Detect which cell encompasses the target text, then output its (X, Y) center coordinate. 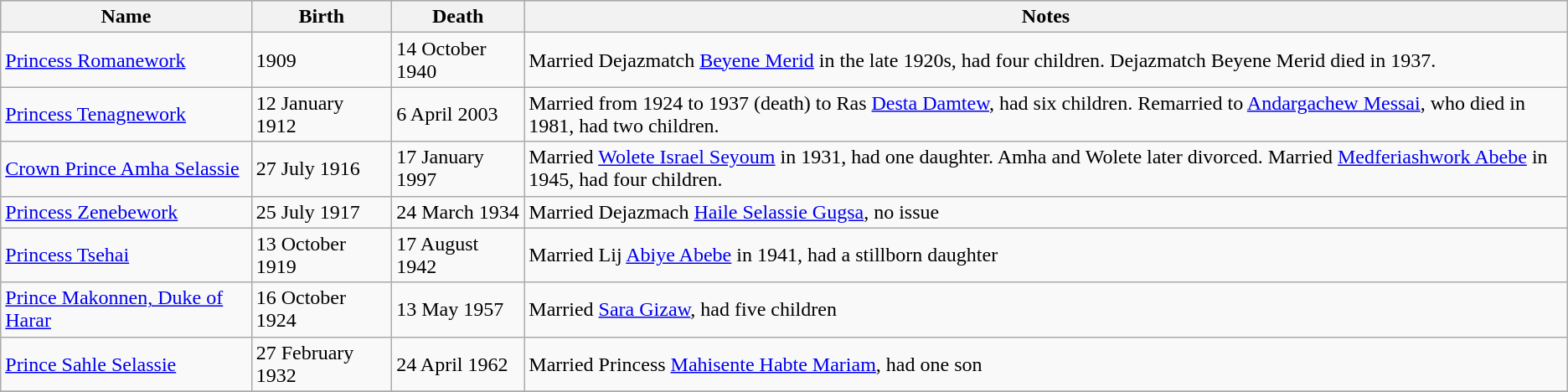
Married Princess Mahisente Habte Mariam, had one son (1045, 364)
Birth (322, 17)
Princess Tsehai (126, 255)
Married Wolete Israel Seyoum in 1931, had one daughter. Amha and Wolete later divorced. Married Medferiashwork Abebe in 1945, had four children. (1045, 169)
27 February 1932 (322, 364)
Married from 1924 to 1937 (death) to Ras Desta Damtew, had six children. Remarried to Andargachew Messai, who died in 1981, had two children. (1045, 114)
Prince Sahle Selassie (126, 364)
13 May 1957 (458, 310)
17 January 1997 (458, 169)
Death (458, 17)
Name (126, 17)
Crown Prince Amha Selassie (126, 169)
16 October 1924 (322, 310)
Married Sara Gizaw, had five children (1045, 310)
Princess Zenebework (126, 212)
Married Dejazmatch Beyene Merid in the late 1920s, had four children. Dejazmatch Beyene Merid died in 1937. (1045, 60)
25 July 1917 (322, 212)
27 July 1916 (322, 169)
13 October 1919 (322, 255)
24 March 1934 (458, 212)
17 August 1942 (458, 255)
Married Dejazmach Haile Selassie Gugsa, no issue (1045, 212)
Princess Tenagnework (126, 114)
14 October 1940 (458, 60)
12 January 1912 (322, 114)
24 April 1962 (458, 364)
Prince Makonnen, Duke of Harar (126, 310)
6 April 2003 (458, 114)
Princess Romanework (126, 60)
1909 (322, 60)
Notes (1045, 17)
Married Lij Abiye Abebe in 1941, had a stillborn daughter (1045, 255)
